For the text-containing cell, return its midpoint in (x, y) coordinate format. 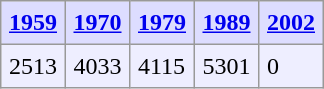
4033 (97, 66)
0 (291, 66)
1970 (97, 23)
1979 (162, 23)
1959 (33, 23)
5301 (226, 66)
4115 (162, 66)
2002 (291, 23)
2513 (33, 66)
1989 (226, 23)
